Output the (x, y) coordinate of the center of the cell containing the given text.  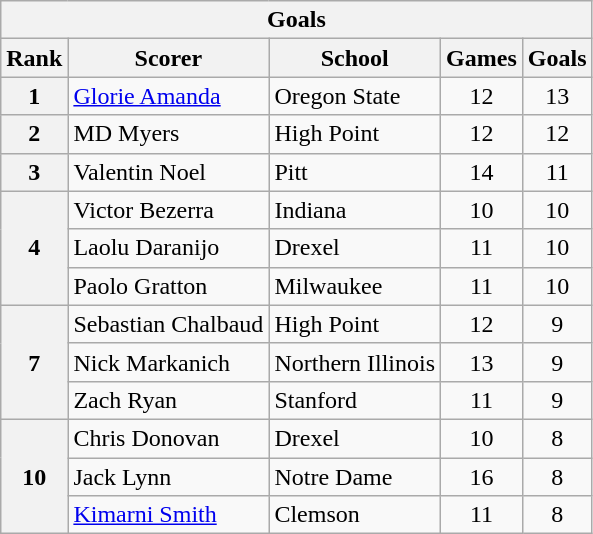
Zach Ryan (168, 400)
Victor Bezerra (168, 210)
MD Myers (168, 134)
3 (34, 172)
Paolo Gratton (168, 286)
Glorie Amanda (168, 96)
Rank (34, 58)
Oregon State (355, 96)
16 (482, 477)
Kimarni Smith (168, 515)
Northern Illinois (355, 362)
4 (34, 248)
Jack Lynn (168, 477)
Milwaukee (355, 286)
Notre Dame (355, 477)
Indiana (355, 210)
2 (34, 134)
Valentin Noel (168, 172)
Scorer (168, 58)
School (355, 58)
Clemson (355, 515)
Games (482, 58)
Sebastian Chalbaud (168, 324)
14 (482, 172)
Stanford (355, 400)
1 (34, 96)
Chris Donovan (168, 438)
7 (34, 362)
Nick Markanich (168, 362)
Pitt (355, 172)
Laolu Daranijo (168, 248)
